Locate the cell with the specified text and output its (X, Y) center coordinate. 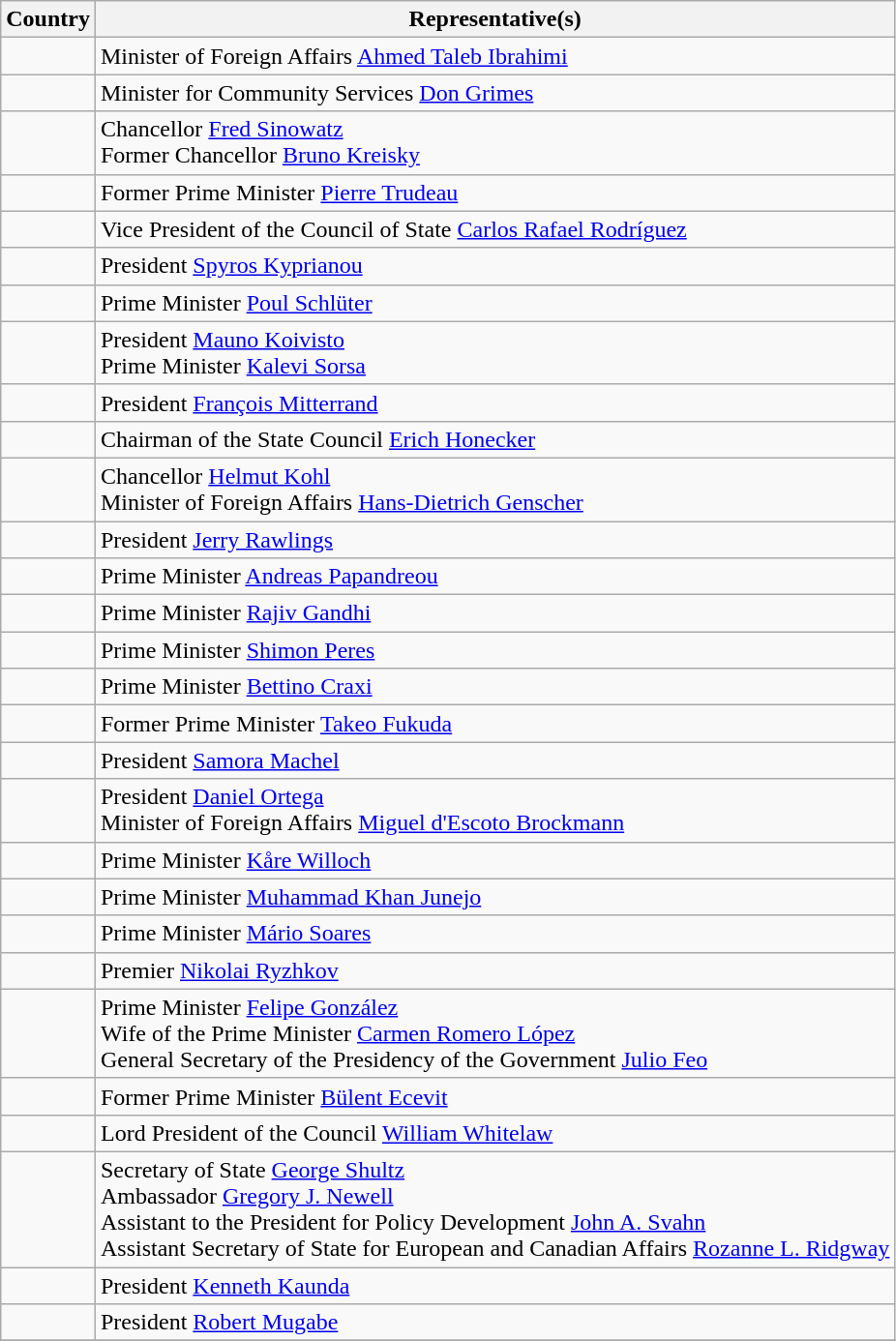
Prime Minister Rajiv Gandhi (494, 613)
Prime Minister Mário Soares (494, 934)
President Jerry Rawlings (494, 539)
Chairman of the State Council Erich Honecker (494, 439)
Minister for Community Services Don Grimes (494, 93)
President Daniel OrtegaMinister of Foreign Affairs Miguel d'Escoto Brockmann (494, 811)
President Spyros Kyprianou (494, 266)
Premier Nikolai Ryzhkov (494, 970)
Former Prime Minister Bülent Ecevit (494, 1096)
President Kenneth Kaunda (494, 1286)
Minister of Foreign Affairs Ahmed Taleb Ibrahimi (494, 56)
President François Mitterrand (494, 402)
Prime Minister Muhammad Khan Junejo (494, 897)
Country (48, 19)
Prime Minister Felipe GonzálezWife of the Prime Minister Carmen Romero LópezGeneral Secretary of the Presidency of the Government Julio Feo (494, 1033)
Representative(s) (494, 19)
Chancellor Helmut KohlMinister of Foreign Affairs Hans-Dietrich Genscher (494, 490)
Prime Minister Bettino Craxi (494, 687)
Chancellor Fred SinowatzFormer Chancellor Bruno Kreisky (494, 143)
Lord President of the Council William Whitelaw (494, 1133)
President Mauno KoivistoPrime Minister Kalevi Sorsa (494, 352)
Former Prime Minister Takeo Fukuda (494, 724)
Prime Minister Andreas Papandreou (494, 577)
Prime Minister Kåre Willoch (494, 860)
Vice President of the Council of State Carlos Rafael Rodríguez (494, 229)
Former Prime Minister Pierre Trudeau (494, 193)
Prime Minister Poul Schlüter (494, 303)
Prime Minister Shimon Peres (494, 650)
President Robert Mugabe (494, 1323)
President Samora Machel (494, 760)
